Find where the given text appears and provide that cell's center as (X, Y) coordinate. 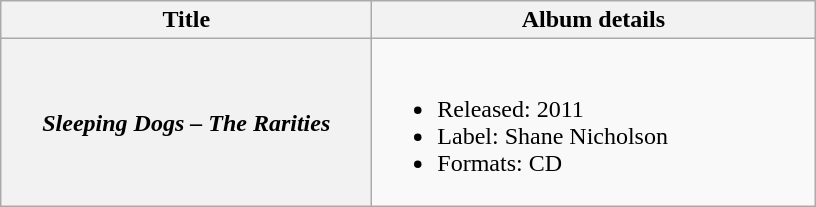
Released: 2011Label: Shane NicholsonFormats: CD (594, 122)
Title (186, 20)
Album details (594, 20)
Sleeping Dogs – The Rarities (186, 122)
